Capture the cell that displays the provided text and extract its [X, Y] central coordinate. 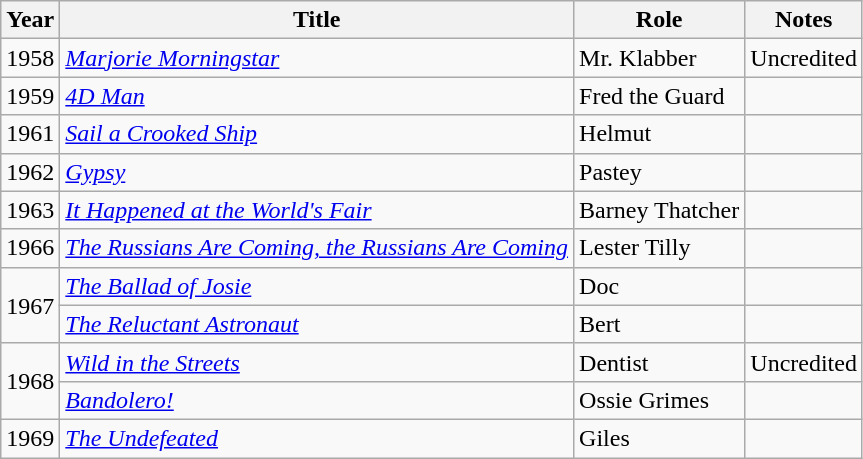
Wild in the Streets [317, 362]
1966 [30, 248]
Doc [660, 286]
Lester Tilly [660, 248]
Year [30, 20]
Title [317, 20]
The Undefeated [317, 438]
Dentist [660, 362]
1968 [30, 381]
The Ballad of Josie [317, 286]
Gypsy [317, 172]
1958 [30, 58]
It Happened at the World's Fair [317, 210]
Fred the Guard [660, 96]
The Russians Are Coming, the Russians Are Coming [317, 248]
Bandolero! [317, 400]
Giles [660, 438]
Role [660, 20]
Notes [804, 20]
Pastey [660, 172]
1959 [30, 96]
1963 [30, 210]
Sail a Crooked Ship [317, 134]
Marjorie Morningstar [317, 58]
Helmut [660, 134]
1969 [30, 438]
Bert [660, 324]
The Reluctant Astronaut [317, 324]
1967 [30, 305]
1962 [30, 172]
Mr. Klabber [660, 58]
Ossie Grimes [660, 400]
Barney Thatcher [660, 210]
1961 [30, 134]
4D Man [317, 96]
